Detect which cell encompasses the target text, then output its (X, Y) center coordinate. 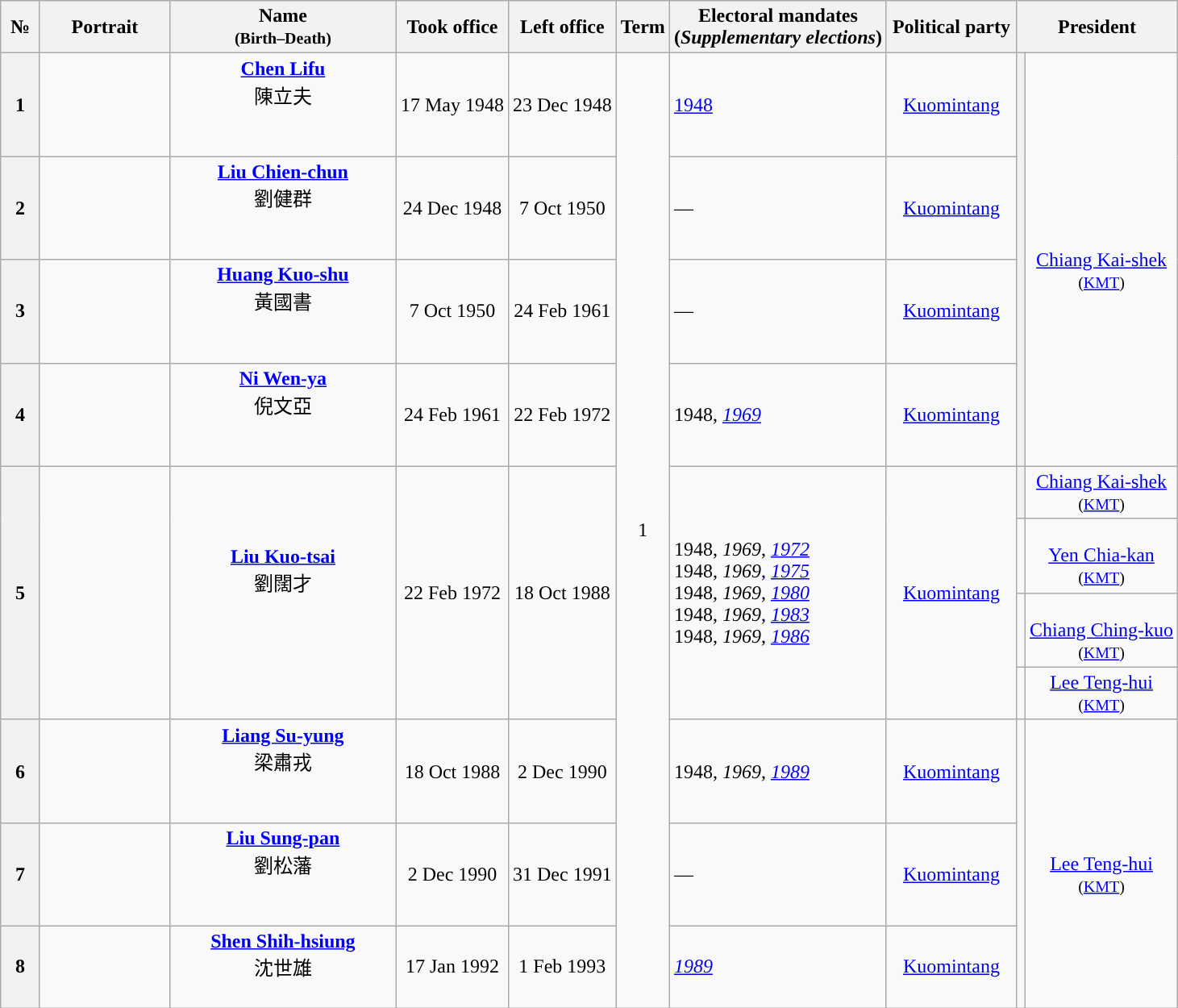
Liu Chien-chun劉健群 (282, 208)
Chiang Ching-kuo(KMT) (1101, 630)
Chen Lifu陳立夫 (282, 105)
24 Dec 1948 (452, 208)
Liu Sung-pan劉松藩 (282, 874)
1948 (777, 105)
1948, 1969, 1989 (777, 771)
23 Dec 1948 (562, 105)
Term (643, 27)
Electoral mandates(Supplementary elections) (777, 27)
Name(Birth–Death) (282, 27)
5 (21, 593)
Liu Kuo-tsai劉闊才 (282, 593)
Political party (951, 27)
17 May 1948 (452, 105)
6 (21, 771)
Yen Chia-kan(KMT) (1101, 556)
Liang Su-yung梁肅戎 (282, 771)
3 (21, 311)
Ni Wen-ya倪文亞 (282, 414)
17 Jan 1992 (452, 966)
Huang Kuo-shu黃國書 (282, 311)
1989 (777, 966)
President (1097, 27)
Left office (562, 27)
7 (21, 874)
4 (21, 414)
31 Dec 1991 (562, 874)
1948, 1969 (777, 414)
Took office (452, 27)
8 (21, 966)
1948, 1969, 1972 1948, 1969, 1975 1948, 1969, 1980 1948, 1969, 1983 1948, 1969, 1986 (777, 593)
Portrait (105, 27)
№ (21, 27)
1 Feb 1993 (562, 966)
Shen Shih-hsiung沈世雄 (282, 966)
2 (21, 208)
